Detect which cell encompasses the target text, then output its [X, Y] center coordinate. 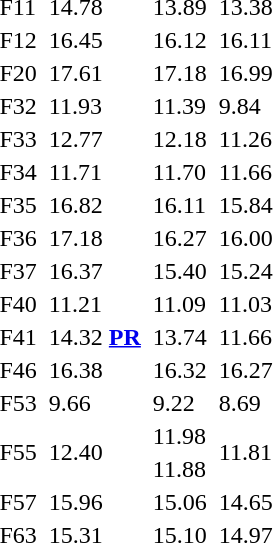
17.61 [94, 73]
11.09 [180, 304]
12.40 [94, 452]
16.45 [94, 40]
16.37 [94, 271]
15.96 [94, 502]
14.32 PR [94, 337]
9.66 [94, 403]
13.74 [180, 337]
16.11 [180, 205]
11.70 [180, 172]
11.93 [94, 106]
9.22 [180, 403]
16.38 [94, 370]
11.88 [180, 469]
15.06 [180, 502]
16.32 [180, 370]
16.27 [180, 238]
11.21 [94, 304]
16.12 [180, 40]
16.82 [94, 205]
12.77 [94, 139]
15.40 [180, 271]
11.98 [180, 436]
11.39 [180, 106]
12.18 [180, 139]
11.71 [94, 172]
